Search for the cell housing the specified text and yield its (X, Y) center coordinate. 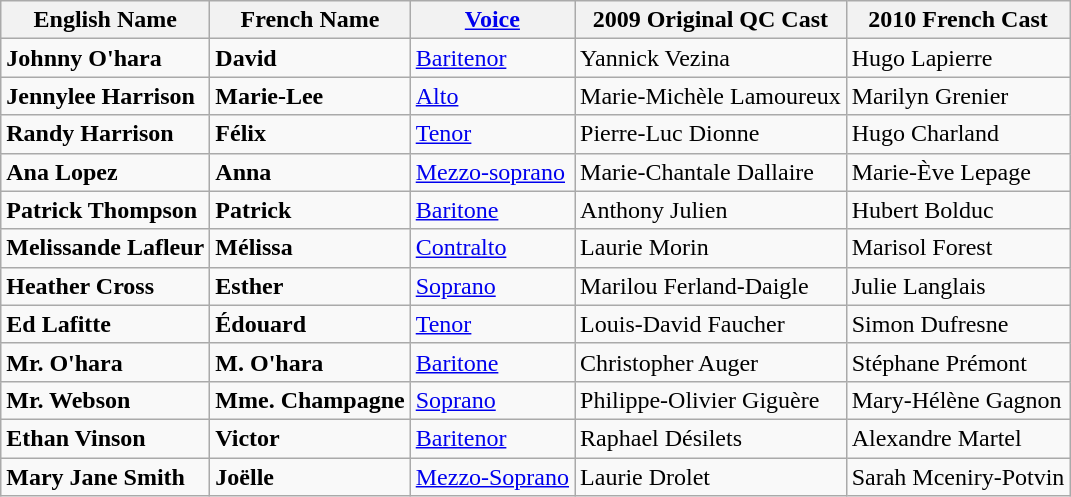
David (310, 58)
Mary-Hélène Gagnon (958, 400)
Alexandre Martel (958, 438)
Marie-Michèle Lamoureux (711, 96)
Esther (310, 286)
Marilou Ferland-Daigle (711, 286)
Hugo Lapierre (958, 58)
Marie-Chantale Dallaire (711, 172)
Mr. Webson (106, 400)
Voice (492, 20)
Randy Harrison (106, 134)
Stéphane Prémont (958, 362)
Christopher Auger (711, 362)
Raphael Désilets (711, 438)
Johnny O'hara (106, 58)
2009 Original QC Cast (711, 20)
Joëlle (310, 477)
Ed Lafitte (106, 324)
Pierre-Luc Dionne (711, 134)
Anthony Julien (711, 210)
Melissande Lafleur (106, 248)
Alto (492, 96)
Ana Lopez (106, 172)
Mary Jane Smith (106, 477)
2010 French Cast (958, 20)
Laurie Drolet (711, 477)
English Name (106, 20)
Mezzo-Soprano (492, 477)
Mr. O'hara (106, 362)
Anna (310, 172)
Julie Langlais (958, 286)
Marie-Lee (310, 96)
Mélissa (310, 248)
M. O'hara (310, 362)
Mme. Champagne (310, 400)
Heather Cross (106, 286)
French Name (310, 20)
Jennylee Harrison (106, 96)
Hugo Charland (958, 134)
Sarah Mceniry-Potvin (958, 477)
Félix (310, 134)
Ethan Vinson (106, 438)
Édouard (310, 324)
Hubert Bolduc (958, 210)
Marie-Ève Lepage (958, 172)
Simon Dufresne (958, 324)
Patrick Thompson (106, 210)
Mezzo-soprano (492, 172)
Laurie Morin (711, 248)
Victor (310, 438)
Marisol Forest (958, 248)
Marilyn Grenier (958, 96)
Philippe-Olivier Giguère (711, 400)
Yannick Vezina (711, 58)
Patrick (310, 210)
Louis-David Faucher (711, 324)
Contralto (492, 248)
